From the cell containing the given text, extract its center point as [X, Y] coordinate. 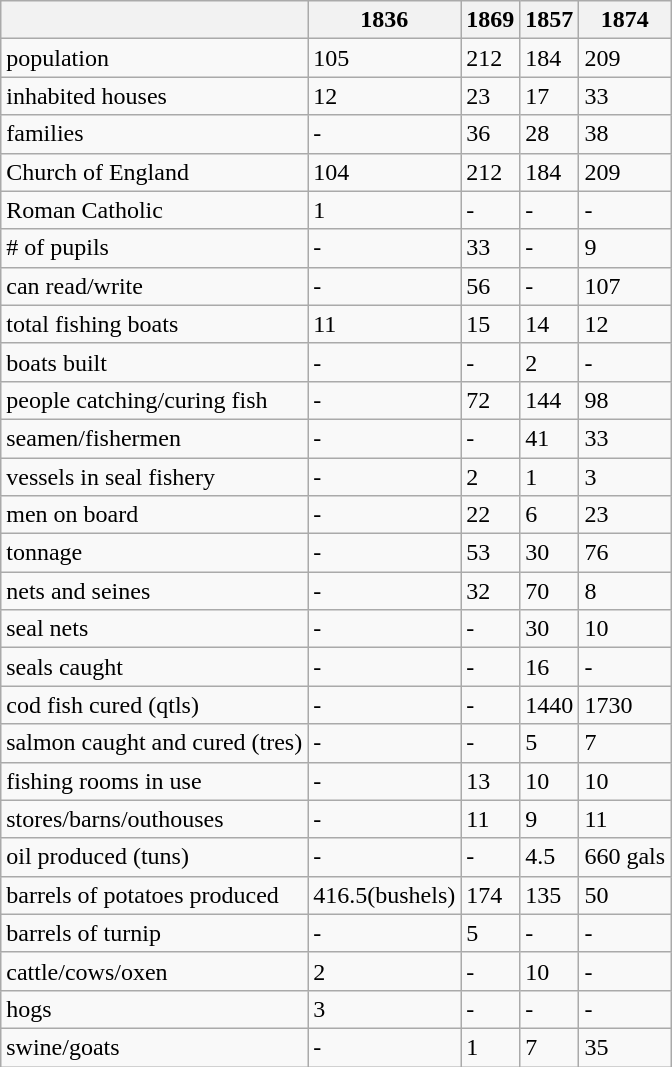
76 [625, 553]
seal nets [154, 629]
can read/write [154, 286]
135 [550, 895]
107 [625, 286]
144 [550, 400]
1869 [490, 20]
tonnage [154, 553]
fishing rooms in use [154, 781]
# of pupils [154, 248]
32 [490, 591]
total fishing boats [154, 324]
8 [625, 591]
hogs [154, 1009]
70 [550, 591]
174 [490, 895]
72 [490, 400]
35 [625, 1047]
13 [490, 781]
vessels in seal fishery [154, 477]
98 [625, 400]
15 [490, 324]
4.5 [550, 857]
men on board [154, 515]
swine/goats [154, 1047]
nets and seines [154, 591]
families [154, 134]
Church of England [154, 172]
41 [550, 438]
population [154, 58]
people catching/curing fish [154, 400]
22 [490, 515]
inhabited houses [154, 96]
1874 [625, 20]
6 [550, 515]
1440 [550, 705]
50 [625, 895]
barrels of turnip [154, 933]
16 [550, 667]
cod fish cured (qtls) [154, 705]
1730 [625, 705]
barrels of potatoes produced [154, 895]
17 [550, 96]
boats built [154, 362]
104 [384, 172]
oil produced (tuns) [154, 857]
14 [550, 324]
seamen/fishermen [154, 438]
stores/barns/outhouses [154, 819]
28 [550, 134]
cattle/cows/oxen [154, 971]
416.5(bushels) [384, 895]
Roman Catholic [154, 210]
53 [490, 553]
seals caught [154, 667]
56 [490, 286]
1836 [384, 20]
1857 [550, 20]
36 [490, 134]
salmon caught and cured (tres) [154, 743]
660 gals [625, 857]
38 [625, 134]
105 [384, 58]
